For the text-containing cell, return its midpoint in [x, y] coordinate format. 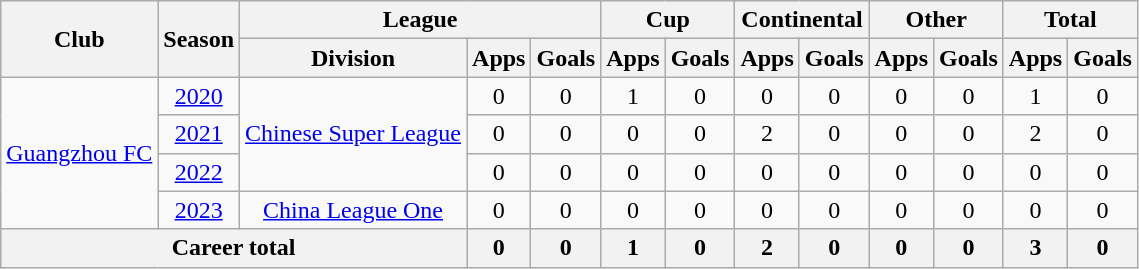
2022 [199, 172]
2021 [199, 134]
2020 [199, 96]
Guangzhou FC [80, 153]
Other [936, 20]
Chinese Super League [354, 134]
Division [354, 58]
Club [80, 39]
3 [1035, 248]
Continental [802, 20]
Cup [668, 20]
League [420, 20]
2023 [199, 210]
Career total [234, 248]
Season [199, 39]
China League One [354, 210]
Total [1070, 20]
